Pinpoint the cell where the given text exists, returning its [X, Y] midpoint coordinate. 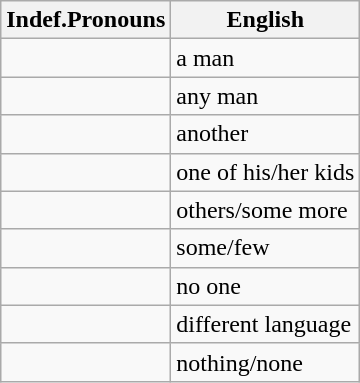
English [266, 20]
Indef.Pronouns [86, 20]
one of his/her kids [266, 172]
some/few [266, 248]
any man [266, 96]
others/some more [266, 210]
different language [266, 324]
no one [266, 286]
another [266, 134]
a man [266, 58]
nothing/none [266, 362]
